Search for the cell housing the specified text and yield its [x, y] center coordinate. 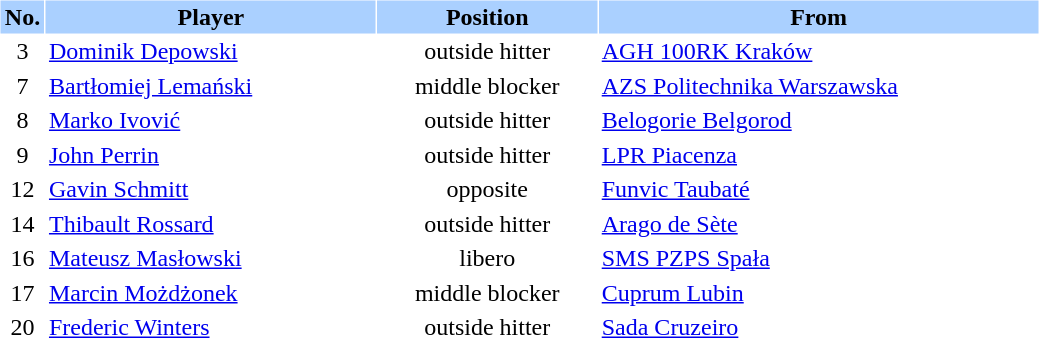
Gavin Schmitt [211, 190]
SMS PZPS Spała [819, 258]
Dominik Depowski [211, 52]
9 [22, 154]
7 [22, 86]
opposite [487, 190]
14 [22, 224]
AGH 100RK Kraków [819, 52]
Thibault Rossard [211, 224]
Player [211, 16]
12 [22, 190]
Marcin Możdżonek [211, 292]
Position [487, 16]
16 [22, 258]
3 [22, 52]
8 [22, 120]
Mateusz Masłowski [211, 258]
AZS Politechnika Warszawska [819, 86]
John Perrin [211, 154]
libero [487, 258]
No. [22, 16]
Funvic Taubaté [819, 190]
Marko Ivović [211, 120]
Belogorie Belgorod [819, 120]
Arago de Sète [819, 224]
LPR Piacenza [819, 154]
Bartłomiej Lemański [211, 86]
Cuprum Lubin [819, 292]
17 [22, 292]
From [819, 16]
